Detect which cell encompasses the target text, then output its [x, y] center coordinate. 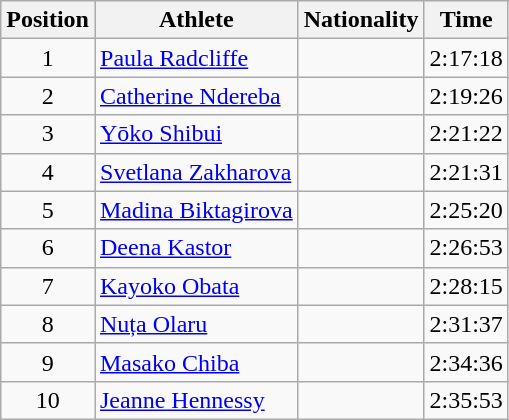
1 [48, 58]
2:17:18 [466, 58]
Time [466, 20]
2 [48, 96]
2:26:53 [466, 248]
Kayoko Obata [196, 286]
Nuța Olaru [196, 324]
Yōko Shibui [196, 134]
5 [48, 210]
2:35:53 [466, 400]
2:34:36 [466, 362]
Nationality [361, 20]
Paula Radcliffe [196, 58]
2:21:31 [466, 172]
Madina Biktagirova [196, 210]
Deena Kastor [196, 248]
Athlete [196, 20]
Catherine Ndereba [196, 96]
Position [48, 20]
2:21:22 [466, 134]
Svetlana Zakharova [196, 172]
2:31:37 [466, 324]
9 [48, 362]
2:19:26 [466, 96]
6 [48, 248]
8 [48, 324]
Masako Chiba [196, 362]
4 [48, 172]
7 [48, 286]
Jeanne Hennessy [196, 400]
10 [48, 400]
3 [48, 134]
2:25:20 [466, 210]
2:28:15 [466, 286]
